Locate the cell with the specified text and output its (X, Y) center coordinate. 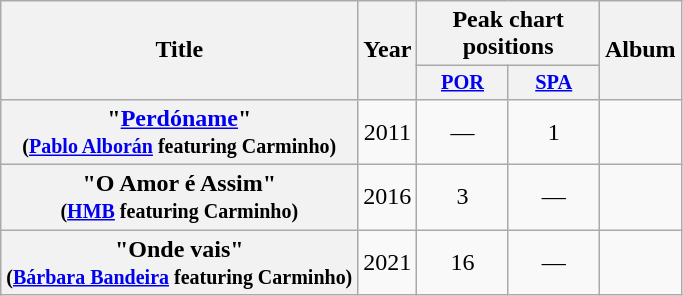
"Onde vais"(Bárbara Bandeira featuring Carminho) (180, 262)
2011 (388, 132)
Year (388, 50)
"Perdóname"(Pablo Alborán featuring Carminho) (180, 132)
Peak chart positions (508, 34)
2016 (388, 198)
Title (180, 50)
16 (462, 262)
1 (554, 132)
SPA (554, 83)
POR (462, 83)
Album (640, 50)
3 (462, 198)
2021 (388, 262)
"O Amor é Assim"(HMB featuring Carminho) (180, 198)
